Find where the given text appears and provide that cell's center as (x, y) coordinate. 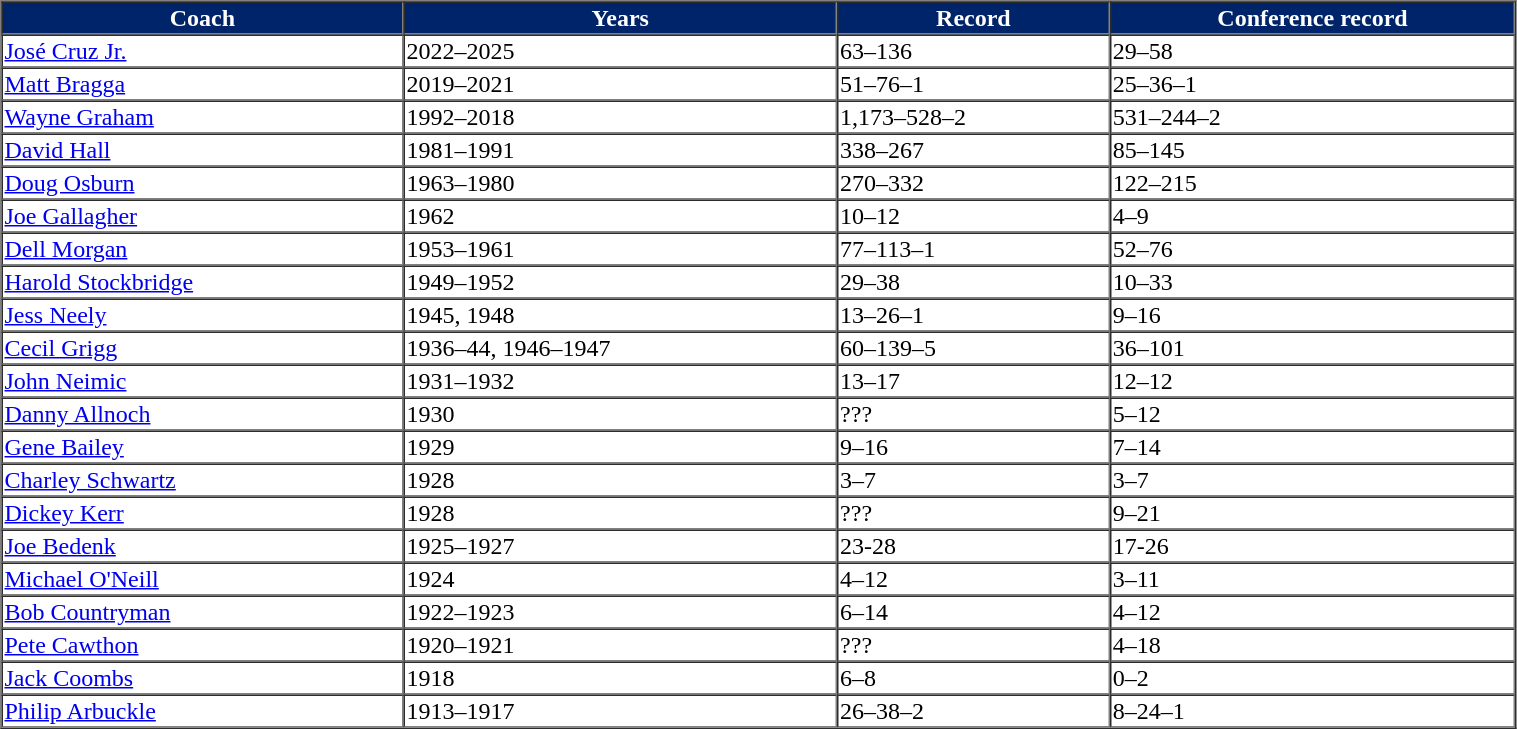
Matt Bragga (203, 84)
John Neimic (203, 380)
10–33 (1313, 282)
Joe Bedenk (203, 546)
122–215 (1313, 182)
60–139–5 (974, 348)
1936–44, 1946–1947 (620, 348)
25–36–1 (1313, 84)
1,173–528–2 (974, 116)
1931–1932 (620, 380)
1920–1921 (620, 644)
1913–1917 (620, 710)
338–267 (974, 150)
4–18 (1313, 644)
3–11 (1313, 578)
8–24–1 (1313, 710)
David Hall (203, 150)
1945, 1948 (620, 314)
Coach (203, 18)
26–38–2 (974, 710)
1981–1991 (620, 150)
23-28 (974, 546)
17-26 (1313, 546)
13–17 (974, 380)
85–145 (1313, 150)
Gene Bailey (203, 446)
Charley Schwartz (203, 480)
6–8 (974, 678)
Pete Cawthon (203, 644)
13–26–1 (974, 314)
Conference record (1313, 18)
Philip Arbuckle (203, 710)
1929 (620, 446)
Bob Countryman (203, 612)
36–101 (1313, 348)
63–136 (974, 50)
Dell Morgan (203, 248)
9–21 (1313, 512)
1949–1952 (620, 282)
Years (620, 18)
José Cruz Jr. (203, 50)
1962 (620, 216)
Danny Allnoch (203, 414)
5–12 (1313, 414)
10–12 (974, 216)
77–113–1 (974, 248)
1918 (620, 678)
270–332 (974, 182)
1922–1923 (620, 612)
Doug Osburn (203, 182)
531–244–2 (1313, 116)
Wayne Graham (203, 116)
Record (974, 18)
Dickey Kerr (203, 512)
7–14 (1313, 446)
52–76 (1313, 248)
Michael O'Neill (203, 578)
Jess Neely (203, 314)
51–76–1 (974, 84)
1930 (620, 414)
1963–1980 (620, 182)
1924 (620, 578)
2019–2021 (620, 84)
1992–2018 (620, 116)
29–38 (974, 282)
0–2 (1313, 678)
Cecil Grigg (203, 348)
12–12 (1313, 380)
29–58 (1313, 50)
Harold Stockbridge (203, 282)
4–9 (1313, 216)
Jack Coombs (203, 678)
2022–2025 (620, 50)
6–14 (974, 612)
Joe Gallagher (203, 216)
1925–1927 (620, 546)
1953–1961 (620, 248)
